Return the (X, Y) coordinate for the center point of the cell that contains the specified text.  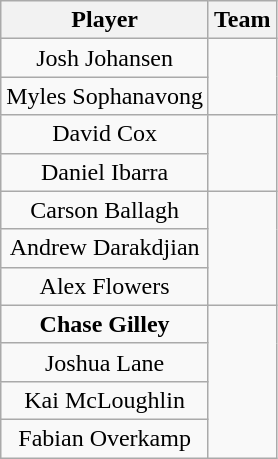
Josh Johansen (105, 58)
Fabian Overkamp (105, 438)
Kai McLoughlin (105, 400)
Carson Ballagh (105, 210)
David Cox (105, 134)
Andrew Darakdjian (105, 248)
Player (105, 20)
Chase Gilley (105, 324)
Daniel Ibarra (105, 172)
Joshua Lane (105, 362)
Myles Sophanavong (105, 96)
Alex Flowers (105, 286)
Team (242, 20)
